Determine the (X, Y) coordinate at the center of the cell enclosing the given text.  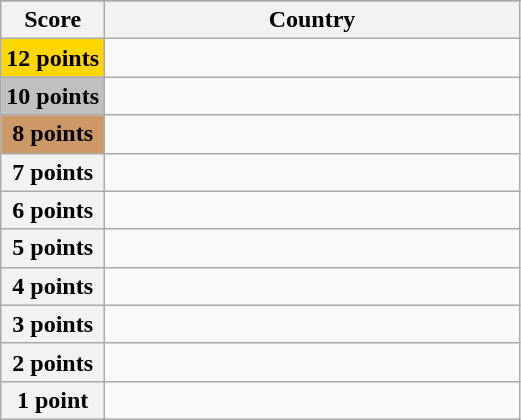
Country (312, 20)
8 points (53, 134)
2 points (53, 362)
6 points (53, 210)
3 points (53, 324)
7 points (53, 172)
Score (53, 20)
5 points (53, 248)
12 points (53, 58)
1 point (53, 400)
10 points (53, 96)
4 points (53, 286)
